Find where the given text appears and provide that cell's center as (x, y) coordinate. 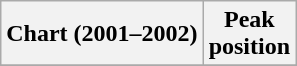
Chart (2001–2002) (102, 34)
Peakposition (249, 34)
